From the cell containing the given text, extract its center point as [X, Y] coordinate. 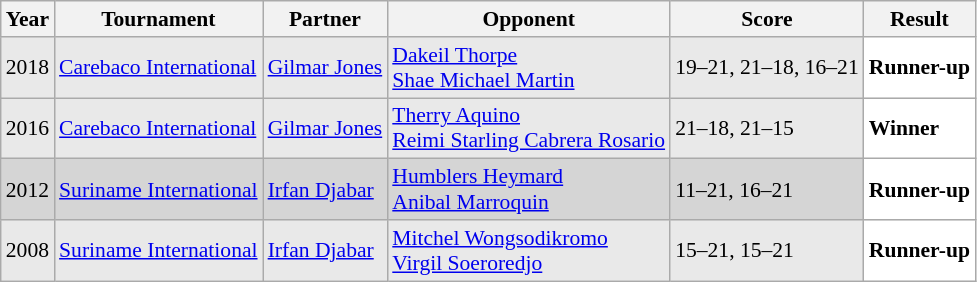
2018 [28, 68]
Year [28, 19]
Therry Aquino Reimi Starling Cabrera Rosario [528, 128]
Mitchel Wongsodikromo Virgil Soeroredjo [528, 250]
Dakeil Thorpe Shae Michael Martin [528, 68]
2008 [28, 250]
11–21, 16–21 [767, 190]
15–21, 15–21 [767, 250]
21–18, 21–15 [767, 128]
19–21, 21–18, 16–21 [767, 68]
Opponent [528, 19]
2012 [28, 190]
Humblers Heymard Anibal Marroquin [528, 190]
2016 [28, 128]
Result [920, 19]
Tournament [158, 19]
Score [767, 19]
Partner [326, 19]
Winner [920, 128]
